Output the [X, Y] coordinate of the center of the cell containing the given text.  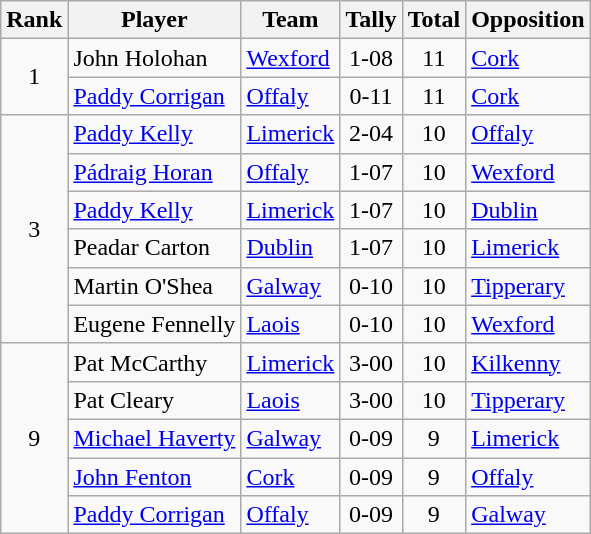
Opposition [528, 20]
John Fenton [154, 477]
Michael Haverty [154, 438]
1 [34, 77]
3 [34, 229]
Tally [371, 20]
Rank [34, 20]
0-11 [371, 96]
Martin O'Shea [154, 286]
Team [290, 20]
Pádraig Horan [154, 172]
Pat McCarthy [154, 362]
Kilkenny [528, 362]
Total [434, 20]
1-08 [371, 58]
Peadar Carton [154, 248]
2-04 [371, 134]
John Holohan [154, 58]
Eugene Fennelly [154, 324]
Player [154, 20]
Pat Cleary [154, 400]
